Return the (x, y) coordinate for the center point of the cell that contains the specified text.  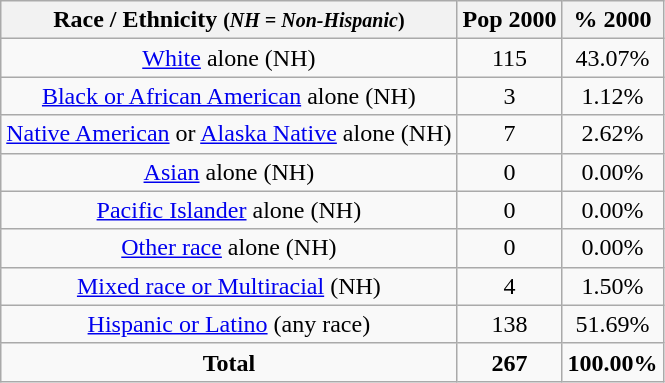
Hispanic or Latino (any race) (229, 324)
7 (510, 134)
Pop 2000 (510, 20)
1.12% (612, 96)
138 (510, 324)
3 (510, 96)
Native American or Alaska Native alone (NH) (229, 134)
51.69% (612, 324)
Other race alone (NH) (229, 248)
2.62% (612, 134)
Race / Ethnicity (NH = Non-Hispanic) (229, 20)
43.07% (612, 58)
4 (510, 286)
Mixed race or Multiracial (NH) (229, 286)
% 2000 (612, 20)
White alone (NH) (229, 58)
100.00% (612, 362)
Total (229, 362)
115 (510, 58)
1.50% (612, 286)
267 (510, 362)
Black or African American alone (NH) (229, 96)
Pacific Islander alone (NH) (229, 210)
Asian alone (NH) (229, 172)
